Extract the (x, y) coordinate from the center of the cell holding the provided text.  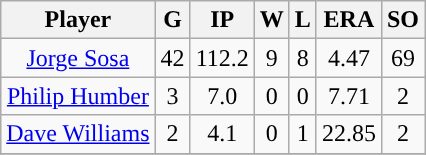
7.71 (348, 96)
9 (272, 58)
Philip Humber (78, 96)
69 (402, 58)
112.2 (222, 58)
W (272, 20)
4.1 (222, 134)
1 (302, 134)
3 (172, 96)
8 (302, 58)
Player (78, 20)
42 (172, 58)
22.85 (348, 134)
ERA (348, 20)
IP (222, 20)
G (172, 20)
L (302, 20)
SO (402, 20)
Jorge Sosa (78, 58)
4.47 (348, 58)
Dave Williams (78, 134)
7.0 (222, 96)
